Extract the (X, Y) coordinate from the center of the cell holding the provided text.  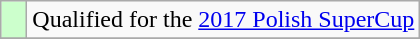
Qualified for the 2017 Polish SuperCup (224, 20)
